From the cell containing the given text, extract its center point as (x, y) coordinate. 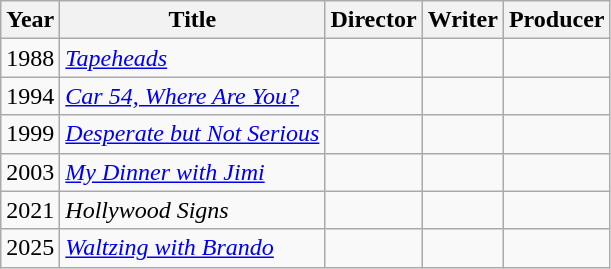
Tapeheads (192, 58)
Year (30, 20)
Writer (462, 20)
2025 (30, 248)
Car 54, Where Are You? (192, 96)
My Dinner with Jimi (192, 172)
Director (374, 20)
1994 (30, 96)
1988 (30, 58)
Producer (556, 20)
1999 (30, 134)
Hollywood Signs (192, 210)
Title (192, 20)
Waltzing with Brando (192, 248)
Desperate but Not Serious (192, 134)
2021 (30, 210)
2003 (30, 172)
